Scan for the cell matching the given text and deliver its [x, y] coordinate at center. 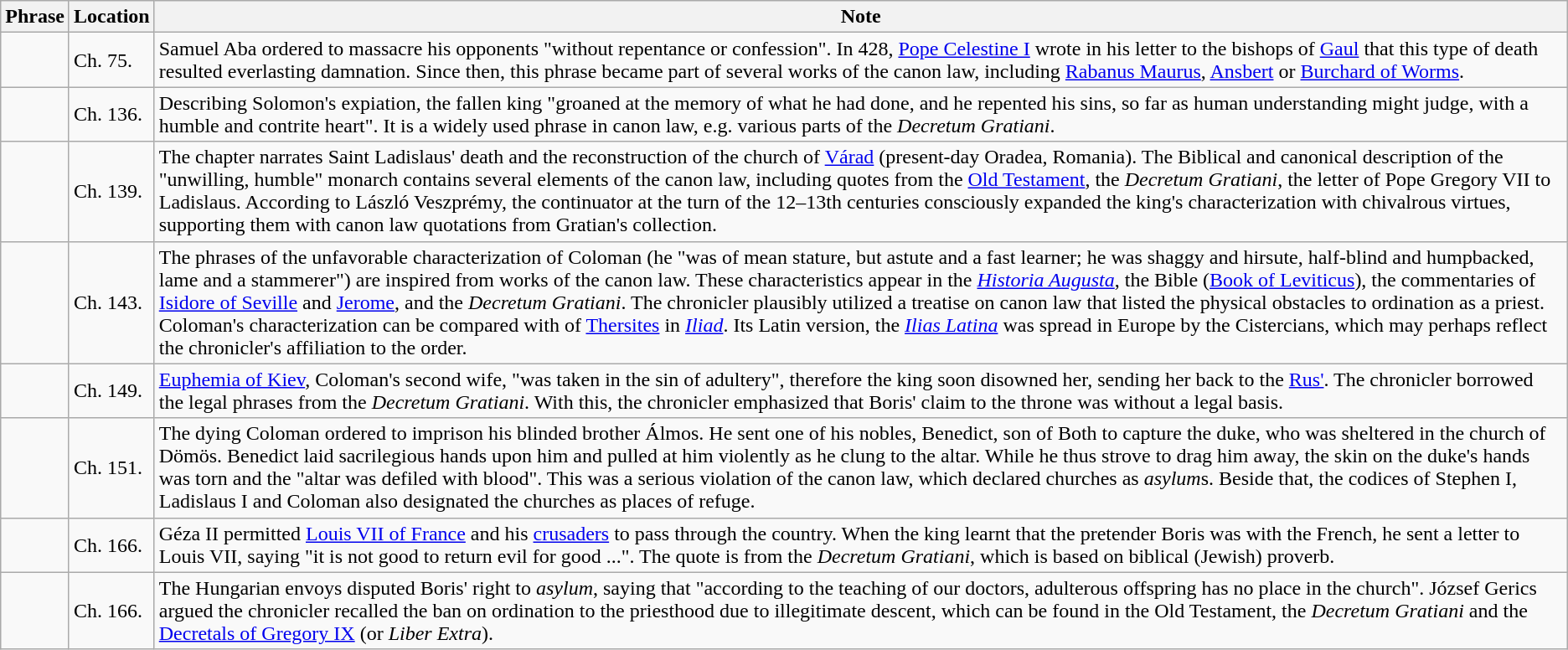
Ch. 151. [111, 467]
Note [861, 17]
Location [111, 17]
Ch. 139. [111, 191]
Ch. 136. [111, 114]
Ch. 149. [111, 390]
Ch. 75. [111, 60]
Ch. 143. [111, 302]
Phrase [35, 17]
